For the text-containing cell, return its midpoint in [x, y] coordinate format. 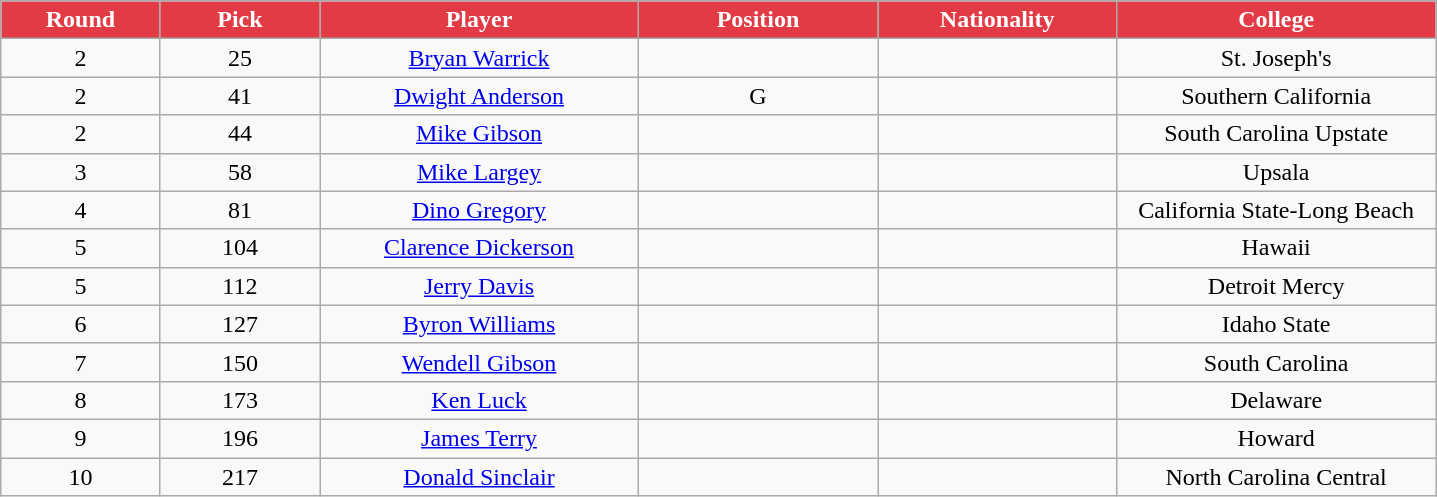
Howard [1276, 438]
Donald Sinclair [480, 477]
Byron Williams [480, 324]
Upsala [1276, 172]
Clarence Dickerson [480, 248]
Dwight Anderson [480, 96]
Southern California [1276, 96]
217 [240, 477]
Hawaii [1276, 248]
College [1276, 20]
Position [758, 20]
Round [80, 20]
173 [240, 400]
104 [240, 248]
58 [240, 172]
Mike Gibson [480, 134]
St. Joseph's [1276, 58]
4 [80, 210]
44 [240, 134]
Delaware [1276, 400]
7 [80, 362]
Ken Luck [480, 400]
James Terry [480, 438]
Mike Largey [480, 172]
North Carolina Central [1276, 477]
South Carolina [1276, 362]
Wendell Gibson [480, 362]
3 [80, 172]
150 [240, 362]
81 [240, 210]
Bryan Warrick [480, 58]
112 [240, 286]
6 [80, 324]
8 [80, 400]
Pick [240, 20]
41 [240, 96]
Idaho State [1276, 324]
Nationality [998, 20]
California State-Long Beach [1276, 210]
9 [80, 438]
Jerry Davis [480, 286]
10 [80, 477]
Detroit Mercy [1276, 286]
G [758, 96]
Player [480, 20]
196 [240, 438]
25 [240, 58]
Dino Gregory [480, 210]
South Carolina Upstate [1276, 134]
127 [240, 324]
